Provide the [x, y] coordinate of the cell's center where the given text is located.  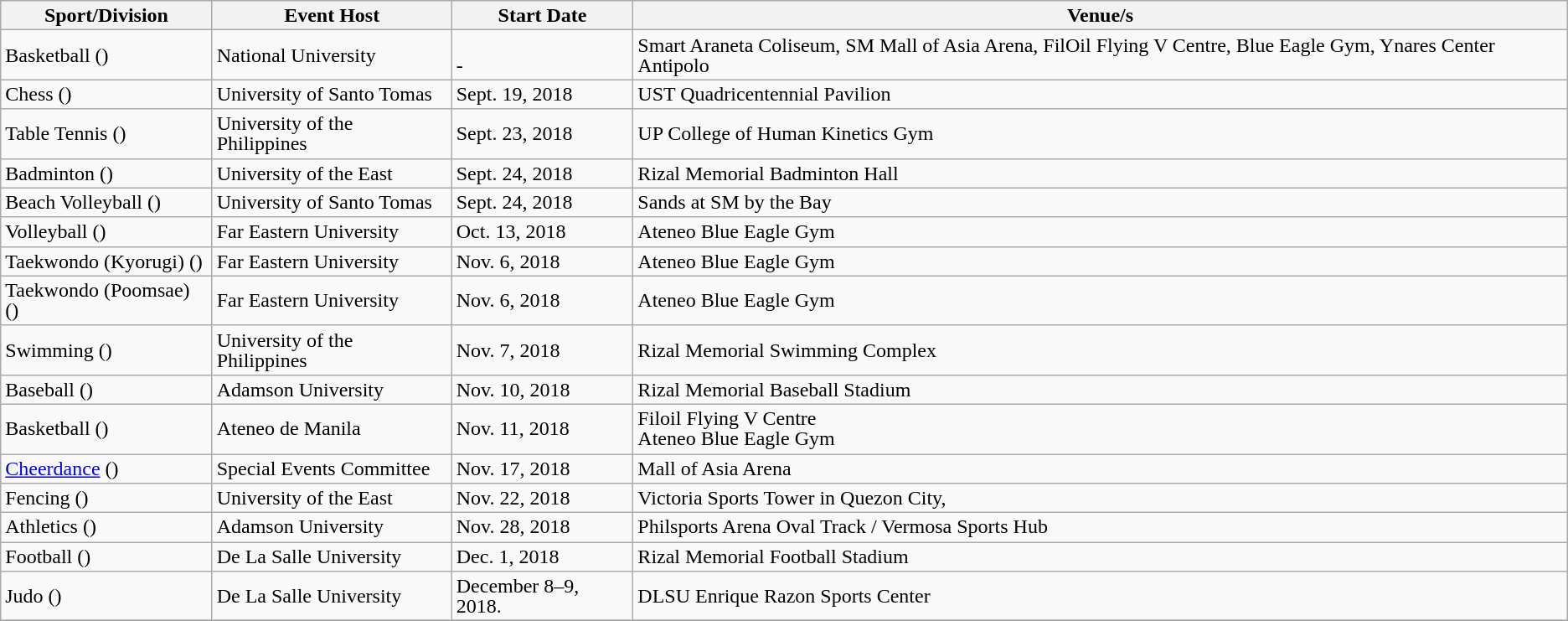
Fencing () [106, 498]
Sept. 23, 2018 [543, 134]
Nov. 22, 2018 [543, 498]
Sport/Division [106, 15]
Taekwondo (Kyorugi) () [106, 261]
Filoil Flying V CentreAteneo Blue Eagle Gym [1101, 429]
Oct. 13, 2018 [543, 231]
Philsports Arena Oval Track / Vermosa Sports Hub [1101, 528]
Baseball () [106, 389]
Ateneo de Manila [332, 429]
Table Tennis () [106, 134]
Rizal Memorial Swimming Complex [1101, 350]
Judo () [106, 597]
Chess () [106, 94]
Football () [106, 556]
Victoria Sports Tower in Quezon City, [1101, 498]
December 8–9, 2018. [543, 597]
Nov. 7, 2018 [543, 350]
Venue/s [1101, 15]
UP College of Human Kinetics Gym [1101, 134]
Taekwondo (Poomsae) () [106, 300]
Beach Volleyball () [106, 203]
Swimming () [106, 350]
Rizal Memorial Football Stadium [1101, 556]
Rizal Memorial Baseball Stadium [1101, 389]
Nov. 10, 2018 [543, 389]
Start Date [543, 15]
Cheerdance () [106, 469]
Sands at SM by the Bay [1101, 203]
National University [332, 55]
Nov. 28, 2018 [543, 528]
- [543, 55]
Smart Araneta Coliseum, SM Mall of Asia Arena, FilOil Flying V Centre, Blue Eagle Gym, Ynares Center Antipolo [1101, 55]
Nov. 17, 2018 [543, 469]
Rizal Memorial Badminton Hall [1101, 173]
Sept. 19, 2018 [543, 94]
DLSU Enrique Razon Sports Center [1101, 597]
Athletics () [106, 528]
Badminton () [106, 173]
Mall of Asia Arena [1101, 469]
Special Events Committee [332, 469]
Event Host [332, 15]
Volleyball () [106, 231]
Dec. 1, 2018 [543, 556]
UST Quadricentennial Pavilion [1101, 94]
Nov. 11, 2018 [543, 429]
